Scan for the cell matching the given text and deliver its [X, Y] coordinate at center. 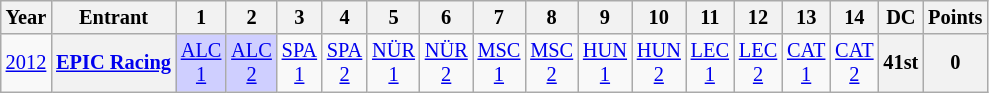
13 [806, 17]
14 [854, 17]
SPA2 [344, 63]
MSC1 [500, 63]
8 [552, 17]
HUN1 [605, 63]
Points [955, 17]
2012 [26, 63]
EPIC Racing [114, 63]
1 [201, 17]
HUN2 [659, 63]
ALC1 [201, 63]
CAT1 [806, 63]
LEC1 [710, 63]
LEC2 [758, 63]
ALC2 [251, 63]
7 [500, 17]
2 [251, 17]
NÜR2 [446, 63]
11 [710, 17]
10 [659, 17]
41st [900, 63]
Year [26, 17]
5 [394, 17]
12 [758, 17]
DC [900, 17]
MSC2 [552, 63]
Entrant [114, 17]
6 [446, 17]
CAT2 [854, 63]
9 [605, 17]
3 [300, 17]
NÜR1 [394, 63]
4 [344, 17]
SPA1 [300, 63]
0 [955, 63]
